Identify which cell holds the provided text, then report its [x, y] central coordinate. 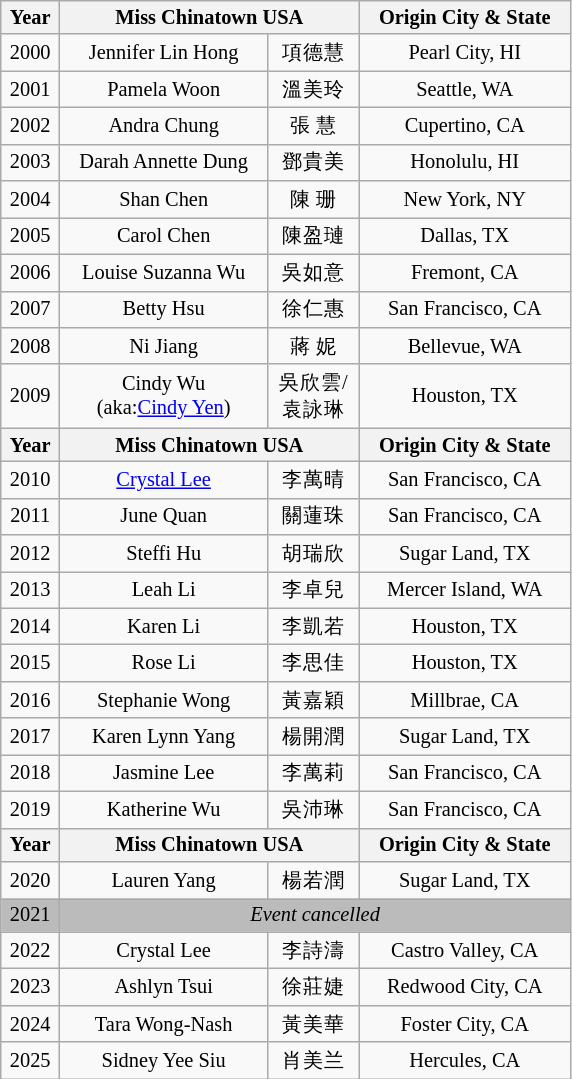
New York, NY [464, 200]
Seattle, WA [464, 90]
陳盈璉 [314, 236]
楊若潤 [314, 880]
Dallas, TX [464, 236]
2021 [30, 915]
溫美玲 [314, 90]
Steffi Hu [164, 554]
Fremont, CA [464, 272]
2013 [30, 590]
Jasmine Lee [164, 772]
2010 [30, 480]
吳如意 [314, 272]
Betty Hsu [164, 310]
Cindy Wu(aka:Cindy Yen) [164, 396]
Jennifer Lin Hong [164, 52]
Katherine Wu [164, 810]
Foster City, CA [464, 1024]
蔣 妮 [314, 346]
2005 [30, 236]
2019 [30, 810]
Sidney Yee Siu [164, 1060]
李思佳 [314, 662]
2024 [30, 1024]
Hercules, CA [464, 1060]
Ni Jiang [164, 346]
黃美華 [314, 1024]
2004 [30, 200]
2016 [30, 700]
Andra Chung [164, 126]
鄧貴美 [314, 162]
2011 [30, 516]
Rose Li [164, 662]
胡瑞欣 [314, 554]
李萬莉 [314, 772]
2006 [30, 272]
Millbrae, CA [464, 700]
Cupertino, CA [464, 126]
2020 [30, 880]
2000 [30, 52]
Bellevue, WA [464, 346]
Pamela Woon [164, 90]
2015 [30, 662]
2002 [30, 126]
徐仁惠 [314, 310]
Redwood City, CA [464, 986]
陳 珊 [314, 200]
Lauren Yang [164, 880]
2001 [30, 90]
Mercer Island, WA [464, 590]
2008 [30, 346]
2018 [30, 772]
2023 [30, 986]
肖美兰 [314, 1060]
2017 [30, 736]
關蓮珠 [314, 516]
Shan Chen [164, 200]
李萬晴 [314, 480]
吳沛琳 [314, 810]
Karen Lynn Yang [164, 736]
2022 [30, 950]
徐莊婕 [314, 986]
Castro Valley, CA [464, 950]
李凱若 [314, 626]
2012 [30, 554]
Honolulu, HI [464, 162]
李卓兒 [314, 590]
June Quan [164, 516]
2009 [30, 396]
2003 [30, 162]
黃嘉穎 [314, 700]
Louise Suzanna Wu [164, 272]
楊開潤 [314, 736]
Tara Wong-Nash [164, 1024]
2007 [30, 310]
Darah Annette Dung [164, 162]
2014 [30, 626]
Event cancelled [316, 915]
Ashlyn Tsui [164, 986]
Pearl City, HI [464, 52]
吳欣雲/袁詠琳 [314, 396]
2025 [30, 1060]
項德慧 [314, 52]
李詩濤 [314, 950]
Carol Chen [164, 236]
張 慧 [314, 126]
Stephanie Wong [164, 700]
Karen Li [164, 626]
Leah Li [164, 590]
